Find where the given text appears and provide that cell's center as (x, y) coordinate. 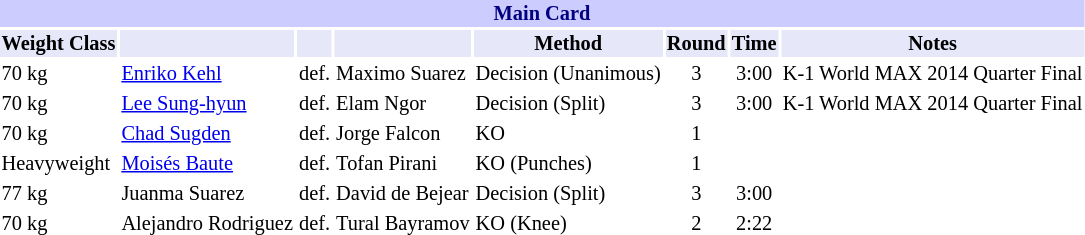
Time (754, 44)
Heavyweight (58, 164)
Main Card (542, 14)
KO (568, 134)
Round (696, 44)
Jorge Falcon (403, 134)
Tofan Pirani (403, 164)
Decision (Unanimous) (568, 74)
77 kg (58, 194)
David de Bejear (403, 194)
Lee Sung-hyun (208, 104)
Enriko Kehl (208, 74)
Elam Ngor (403, 104)
Chad Sugden (208, 134)
Weight Class (58, 44)
Juanma Suarez (208, 194)
Moisés Baute (208, 164)
Maximo Suarez (403, 74)
Notes (932, 44)
Method (568, 44)
KO (Punches) (568, 164)
